Find where the given text appears and provide that cell's center as [X, Y] coordinate. 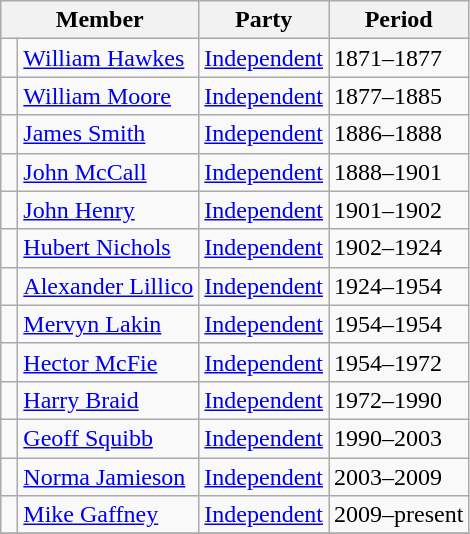
1886–1888 [398, 134]
1990–2003 [398, 438]
Hubert Nichols [108, 248]
1877–1885 [398, 96]
1954–1972 [398, 362]
Hector McFie [108, 362]
1901–1902 [398, 210]
Mike Gaffney [108, 515]
Mervyn Lakin [108, 324]
Harry Braid [108, 400]
Member [100, 20]
John McCall [108, 172]
Geoff Squibb [108, 438]
2003–2009 [398, 477]
1902–1924 [398, 248]
1954–1954 [398, 324]
2009–present [398, 515]
1924–1954 [398, 286]
Alexander Lillico [108, 286]
Party [264, 20]
1871–1877 [398, 58]
Norma Jamieson [108, 477]
James Smith [108, 134]
John Henry [108, 210]
1888–1901 [398, 172]
Period [398, 20]
William Moore [108, 96]
William Hawkes [108, 58]
1972–1990 [398, 400]
